Provide the (x, y) coordinate of the cell's center where the given text is located.  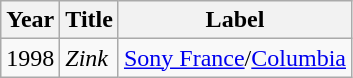
Sony France/Columbia (234, 58)
Label (234, 20)
Title (90, 20)
Year (30, 20)
1998 (30, 58)
Zink (90, 58)
